Search for the cell housing the specified text and yield its [x, y] center coordinate. 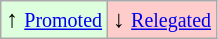
↑ Promoted [54, 20]
↓ Relegated [162, 20]
